Return (x, y) of the center of cell containing provided text 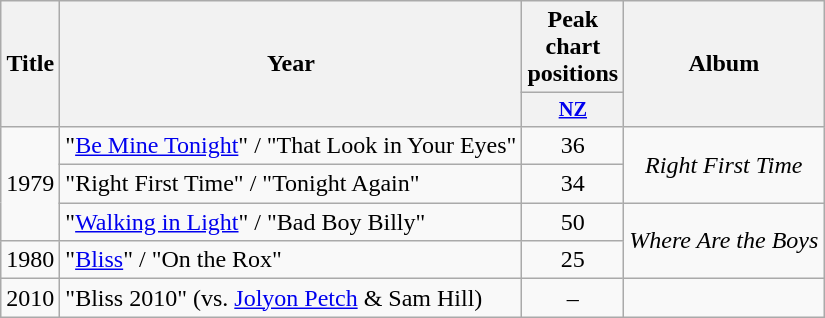
"Right First Time" / "Tonight Again" (291, 184)
1979 (30, 183)
Where Are the Boys (724, 241)
25 (573, 260)
50 (573, 222)
Year (291, 64)
"Be Mine Tonight" / "That Look in Your Eyes" (291, 145)
"Walking in Light" / "Bad Boy Billy" (291, 222)
– (573, 298)
36 (573, 145)
NZ (573, 110)
Title (30, 64)
Album (724, 64)
"Bliss" / "On the Rox" (291, 260)
34 (573, 184)
"Bliss 2010" (vs. Jolyon Petch & Sam Hill) (291, 298)
1980 (30, 260)
2010 (30, 298)
Right First Time (724, 164)
Peak chart positions (573, 47)
